Locate the cell with the specified text and output its (x, y) center coordinate. 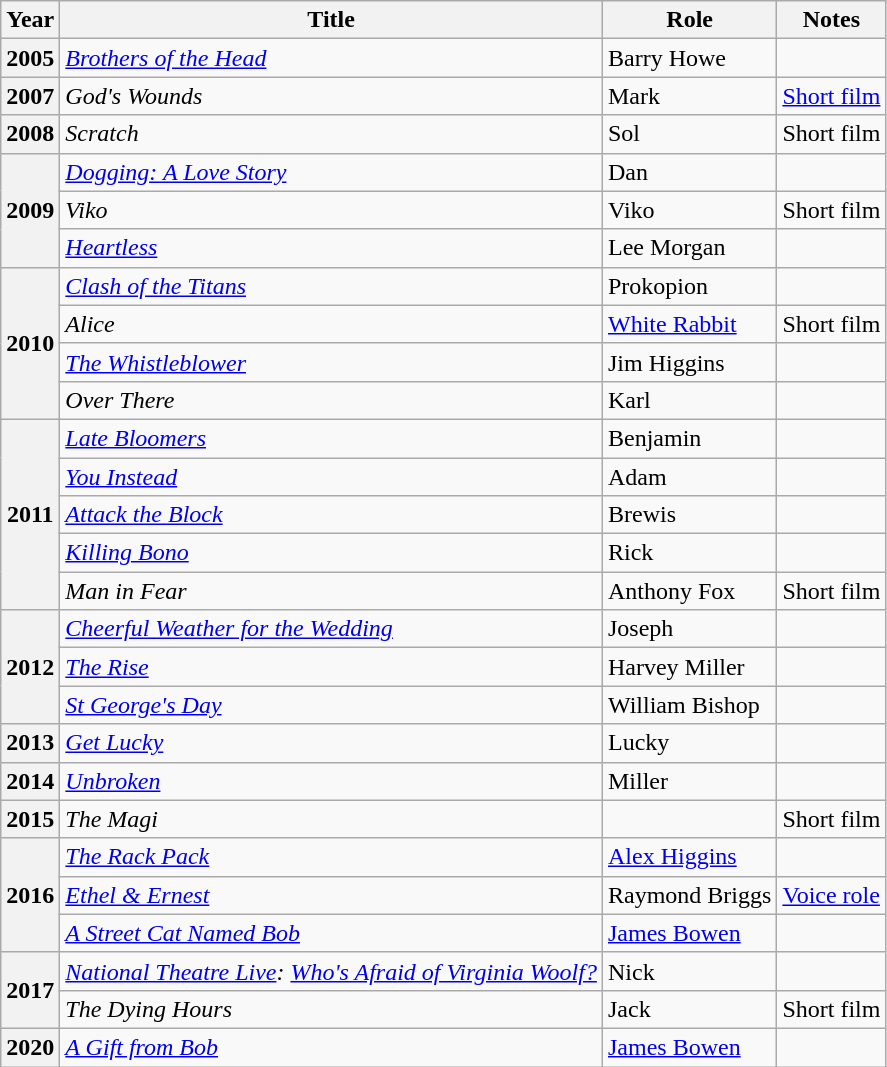
Voice role (832, 895)
Rick (689, 553)
2007 (30, 96)
2014 (30, 781)
2008 (30, 134)
Barry Howe (689, 58)
Anthony Fox (689, 591)
Karl (689, 400)
Alice (332, 324)
Mark (689, 96)
Clash of the Titans (332, 286)
Role (689, 20)
Attack the Block (332, 515)
Dogging: A Love Story (332, 172)
Harvey Miller (689, 667)
Benjamin (689, 438)
2009 (30, 210)
You Instead (332, 477)
Raymond Briggs (689, 895)
St George's Day (332, 705)
2010 (30, 343)
2015 (30, 819)
Late Bloomers (332, 438)
2020 (30, 1047)
2013 (30, 743)
2011 (30, 514)
Notes (832, 20)
The Rack Pack (332, 857)
Brewis (689, 515)
Man in Fear (332, 591)
2017 (30, 990)
Scratch (332, 134)
Sol (689, 134)
Ethel & Ernest (332, 895)
Cheerful Weather for the Wedding (332, 629)
A Street Cat Named Bob (332, 933)
A Gift from Bob (332, 1047)
2012 (30, 667)
2016 (30, 895)
God's Wounds (332, 96)
Title (332, 20)
Lee Morgan (689, 248)
Get Lucky (332, 743)
Nick (689, 971)
Joseph (689, 629)
Lucky (689, 743)
National Theatre Live: Who's Afraid of Virginia Woolf? (332, 971)
Adam (689, 477)
Over There (332, 400)
The Rise (332, 667)
Year (30, 20)
Prokopion (689, 286)
Dan (689, 172)
Unbroken (332, 781)
2005 (30, 58)
The Whistleblower (332, 362)
The Magi (332, 819)
William Bishop (689, 705)
Jack (689, 1009)
White Rabbit (689, 324)
Alex Higgins (689, 857)
The Dying Hours (332, 1009)
Heartless (332, 248)
Brothers of the Head (332, 58)
Killing Bono (332, 553)
Miller (689, 781)
Jim Higgins (689, 362)
